Find where the given text appears and provide that cell's center as [X, Y] coordinate. 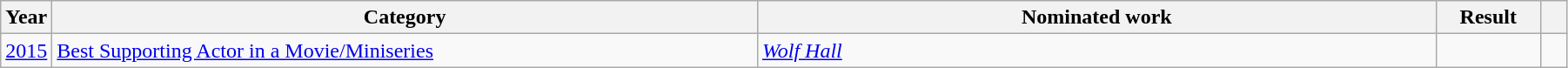
Wolf Hall [1096, 51]
Year [26, 17]
2015 [26, 51]
Category [405, 17]
Result [1488, 17]
Best Supporting Actor in a Movie/Miniseries [405, 51]
Nominated work [1096, 17]
